For the text-containing cell, return its midpoint in (x, y) coordinate format. 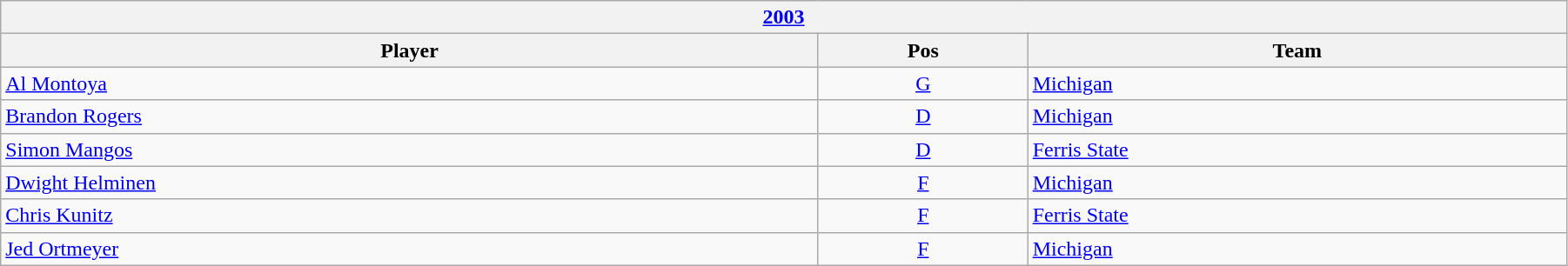
Chris Kunitz (410, 216)
Pos (922, 50)
Player (410, 50)
G (922, 83)
Brandon Rogers (410, 116)
Al Montoya (410, 83)
Dwight Helminen (410, 183)
Simon Mangos (410, 150)
Team (1297, 50)
Jed Ortmeyer (410, 249)
2003 (784, 17)
